Return the [x, y] coordinate for the center point of the cell that contains the specified text.  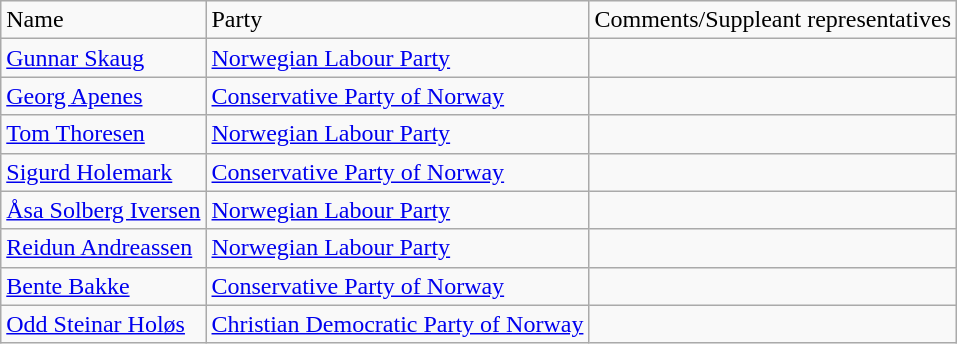
Odd Steinar Holøs [104, 324]
Åsa Solberg Iversen [104, 210]
Tom Thoresen [104, 134]
Bente Bakke [104, 286]
Comments/Suppleant representatives [773, 20]
Georg Apenes [104, 96]
Name [104, 20]
Sigurd Holemark [104, 172]
Christian Democratic Party of Norway [398, 324]
Reidun Andreassen [104, 248]
Party [398, 20]
Gunnar Skaug [104, 58]
